Scan for the cell matching the given text and deliver its [x, y] coordinate at center. 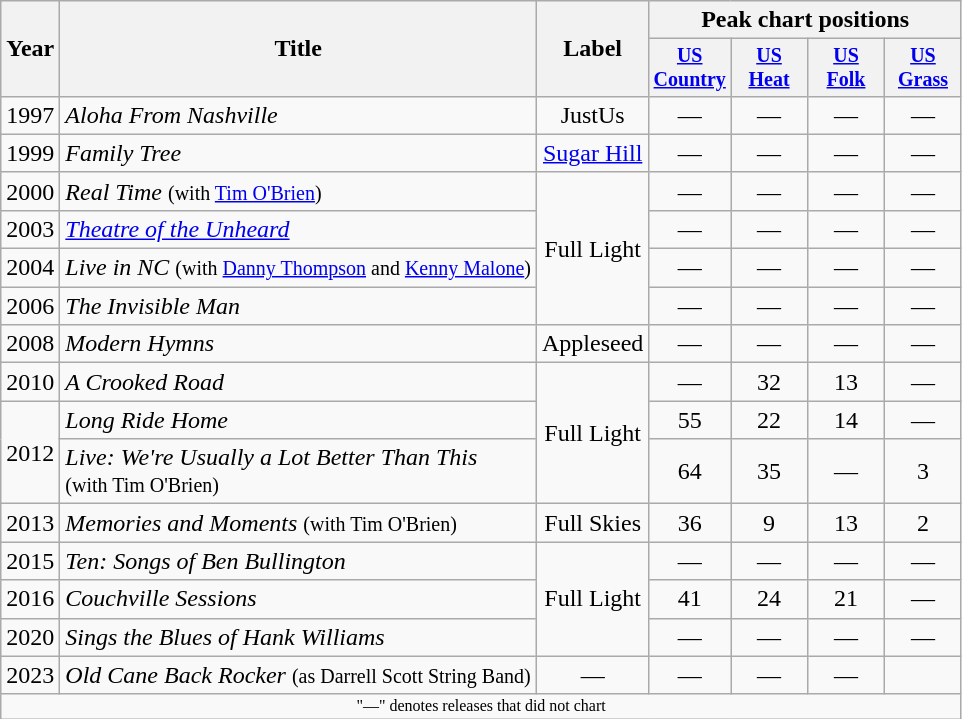
64 [690, 472]
Title [298, 49]
2020 [30, 637]
Long Ride Home [298, 420]
2016 [30, 599]
Aloha From Nashville [298, 115]
36 [690, 523]
24 [770, 599]
2006 [30, 306]
The Invisible Man [298, 306]
Modern Hymns [298, 344]
2 [922, 523]
2013 [30, 523]
2023 [30, 675]
2008 [30, 344]
Label [593, 49]
Live: We're Usually a Lot Better Than This(with Tim O'Brien) [298, 472]
35 [770, 472]
1999 [30, 153]
Live in NC (with Danny Thompson and Kenny Malone) [298, 268]
22 [770, 420]
3 [922, 472]
2003 [30, 229]
21 [846, 599]
2004 [30, 268]
Couchville Sessions [298, 599]
Appleseed [593, 344]
A Crooked Road [298, 382]
Peak chart positions [806, 20]
9 [770, 523]
2010 [30, 382]
2000 [30, 191]
JustUs [593, 115]
US Country [690, 68]
Family Tree [298, 153]
Theatre of the Unheard [298, 229]
41 [690, 599]
"—" denotes releases that did not chart [482, 706]
Old Cane Back Rocker (as Darrell Scott String Band) [298, 675]
2012 [30, 452]
Ten: Songs of Ben Bullington [298, 561]
2015 [30, 561]
USGrass [922, 68]
USFolk [846, 68]
32 [770, 382]
Memories and Moments (with Tim O'Brien) [298, 523]
1997 [30, 115]
Real Time (with Tim O'Brien) [298, 191]
Full Skies [593, 523]
Sugar Hill [593, 153]
Year [30, 49]
USHeat [770, 68]
14 [846, 420]
Sings the Blues of Hank Williams [298, 637]
55 [690, 420]
